Search for the cell housing the specified text and yield its (X, Y) center coordinate. 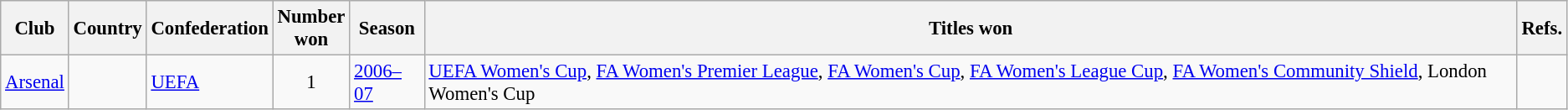
UEFA (209, 82)
2006–07 (387, 82)
Confederation (209, 29)
Numberwon (311, 29)
Arsenal (35, 82)
Country (107, 29)
UEFA Women's Cup, FA Women's Premier League, FA Women's Cup, FA Women's League Cup, FA Women's Community Shield, London Women's Cup (971, 82)
Season (387, 29)
Club (35, 29)
Titles won (971, 29)
Refs. (1541, 29)
1 (311, 82)
